From the cell containing the given text, extract its center point as [X, Y] coordinate. 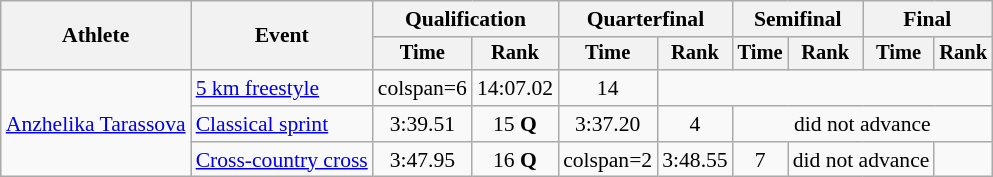
Athlete [96, 36]
Event [282, 36]
Classical sprint [282, 124]
3:37.20 [608, 124]
Semifinal [798, 19]
Anzhelika Tarassova [96, 124]
colspan=6 [422, 88]
15 Q [515, 124]
5 km freestyle [282, 88]
Qualification [466, 19]
Quarterfinal [646, 19]
14:07.02 [515, 88]
3:39.51 [422, 124]
did not advance [862, 124]
4 [694, 124]
14 [608, 88]
Final [928, 19]
